Return (x, y) of the center of cell containing provided text 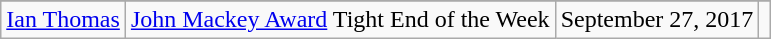
John Mackey Award Tight End of the Week (340, 20)
September 27, 2017 (657, 20)
Ian Thomas (64, 20)
